For the text-containing cell, return its midpoint in [x, y] coordinate format. 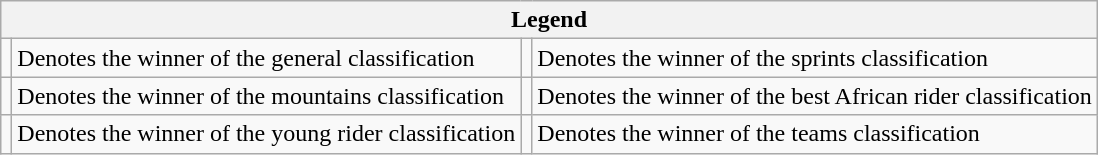
Denotes the winner of the sprints classification [815, 58]
Denotes the winner of the young rider classification [266, 134]
Denotes the winner of the teams classification [815, 134]
Denotes the winner of the best African rider classification [815, 96]
Denotes the winner of the general classification [266, 58]
Legend [550, 20]
Denotes the winner of the mountains classification [266, 96]
